Pinpoint the cell where the given text exists, returning its (x, y) midpoint coordinate. 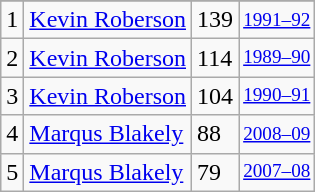
1 (12, 20)
88 (216, 134)
1990–91 (277, 96)
139 (216, 20)
3 (12, 96)
114 (216, 58)
2008–09 (277, 134)
1991–92 (277, 20)
4 (12, 134)
2 (12, 58)
5 (12, 172)
79 (216, 172)
104 (216, 96)
1989–90 (277, 58)
2007–08 (277, 172)
